From the cell containing the given text, extract its center point as [X, Y] coordinate. 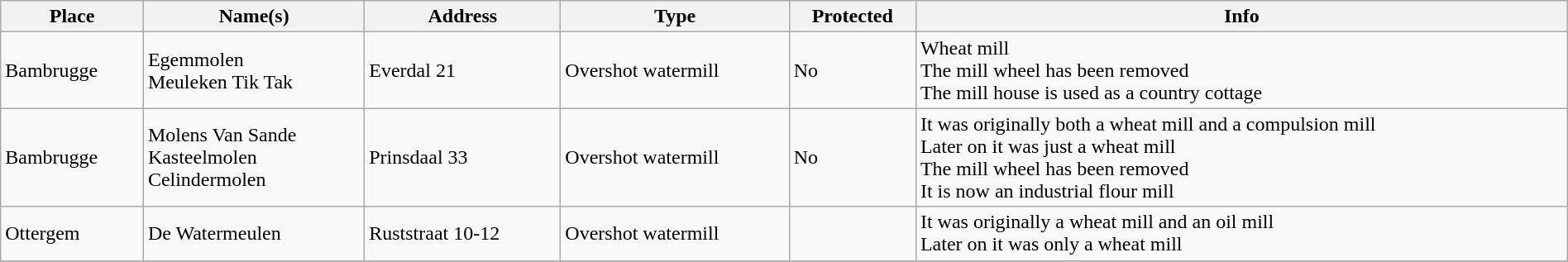
Wheat mill The mill wheel has been removed The mill house is used as a country cottage [1241, 70]
Egemmolen Meuleken Tik Tak [253, 70]
Place [73, 17]
It was originally a wheat mill and an oil mill Later on it was only a wheat mill [1241, 233]
Prinsdaal 33 [463, 157]
Ruststraat 10-12 [463, 233]
Type [675, 17]
Address [463, 17]
Ottergem [73, 233]
Info [1241, 17]
De Watermeulen [253, 233]
Molens Van Sande Kasteelmolen Celindermolen [253, 157]
Everdal 21 [463, 70]
Name(s) [253, 17]
Protected [852, 17]
